Locate the cell with the specified text and output its (x, y) center coordinate. 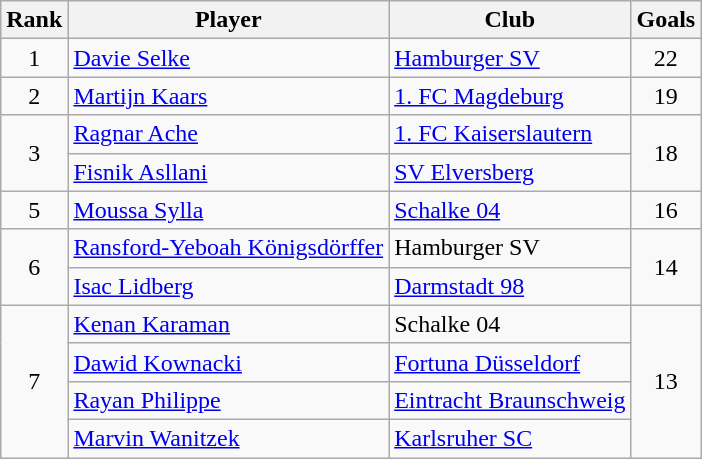
16 (666, 210)
Dawid Kownacki (228, 362)
22 (666, 58)
1. FC Kaiserslautern (510, 134)
7 (34, 381)
Rayan Philippe (228, 400)
Goals (666, 20)
13 (666, 381)
6 (34, 267)
Marvin Wanitzek (228, 438)
5 (34, 210)
18 (666, 153)
Club (510, 20)
1. FC Magdeburg (510, 96)
Kenan Karaman (228, 324)
3 (34, 153)
Davie Selke (228, 58)
Ransford-Yeboah Königsdörffer (228, 248)
Fisnik Asllani (228, 172)
Fortuna Düsseldorf (510, 362)
Rank (34, 20)
Darmstadt 98 (510, 286)
1 (34, 58)
14 (666, 267)
2 (34, 96)
Isac Lidberg (228, 286)
SV Elversberg (510, 172)
19 (666, 96)
Martijn Kaars (228, 96)
Moussa Sylla (228, 210)
Ragnar Ache (228, 134)
Eintracht Braunschweig (510, 400)
Karlsruher SC (510, 438)
Player (228, 20)
